Return the [X, Y] coordinate for the center point of the cell that contains the specified text.  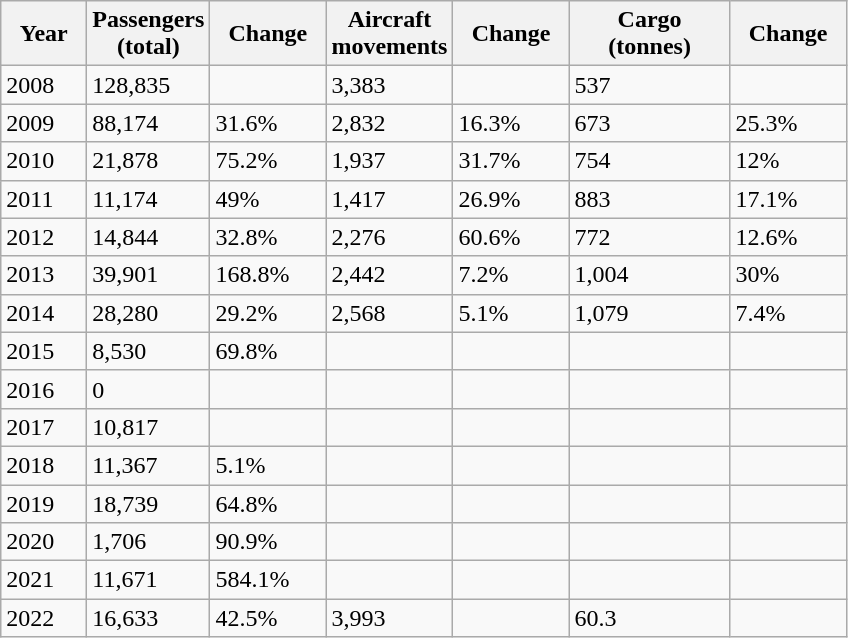
16,633 [148, 618]
2018 [44, 465]
2020 [44, 542]
29.2% [268, 313]
2,568 [390, 313]
69.8% [268, 351]
60.3 [650, 618]
2014 [44, 313]
39,901 [148, 275]
537 [650, 85]
3,383 [390, 85]
11,671 [148, 580]
Aircraft movements [390, 34]
2021 [44, 580]
128,835 [148, 85]
168.8% [268, 275]
1,706 [148, 542]
26.9% [511, 199]
8,530 [148, 351]
7.4% [788, 313]
2,442 [390, 275]
0 [148, 389]
2013 [44, 275]
Passengers (total) [148, 34]
7.2% [511, 275]
16.3% [511, 123]
2,276 [390, 237]
2019 [44, 503]
2010 [44, 161]
42.5% [268, 618]
49% [268, 199]
31.6% [268, 123]
12% [788, 161]
64.8% [268, 503]
3,993 [390, 618]
75.2% [268, 161]
11,174 [148, 199]
32.8% [268, 237]
2017 [44, 427]
18,739 [148, 503]
584.1% [268, 580]
90.9% [268, 542]
754 [650, 161]
2008 [44, 85]
21,878 [148, 161]
2012 [44, 237]
14,844 [148, 237]
88,174 [148, 123]
2009 [44, 123]
17.1% [788, 199]
673 [650, 123]
2016 [44, 389]
28,280 [148, 313]
2011 [44, 199]
1,417 [390, 199]
60.6% [511, 237]
1,937 [390, 161]
883 [650, 199]
11,367 [148, 465]
10,817 [148, 427]
Year [44, 34]
12.6% [788, 237]
2022 [44, 618]
Cargo (tonnes) [650, 34]
2015 [44, 351]
772 [650, 237]
1,004 [650, 275]
1,079 [650, 313]
30% [788, 275]
25.3% [788, 123]
31.7% [511, 161]
2,832 [390, 123]
